Return (x, y) of the center of cell containing provided text 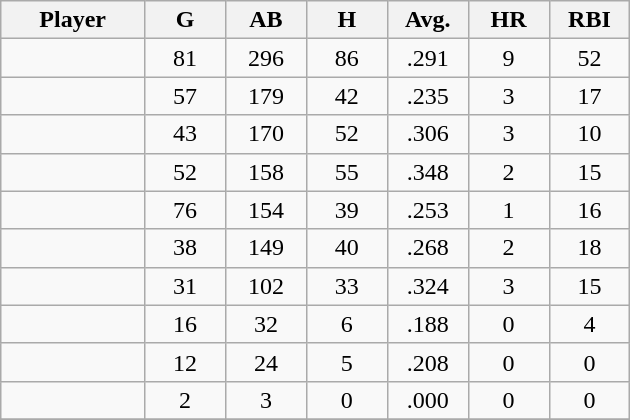
.253 (428, 210)
81 (186, 58)
24 (266, 362)
.235 (428, 96)
H (346, 20)
G (186, 20)
17 (590, 96)
.306 (428, 134)
6 (346, 324)
Avg. (428, 20)
.348 (428, 172)
154 (266, 210)
296 (266, 58)
HR (508, 20)
149 (266, 248)
18 (590, 248)
31 (186, 286)
1 (508, 210)
.208 (428, 362)
AB (266, 20)
55 (346, 172)
179 (266, 96)
86 (346, 58)
39 (346, 210)
.291 (428, 58)
57 (186, 96)
9 (508, 58)
158 (266, 172)
38 (186, 248)
32 (266, 324)
102 (266, 286)
40 (346, 248)
4 (590, 324)
Player (73, 20)
43 (186, 134)
.324 (428, 286)
12 (186, 362)
RBI (590, 20)
10 (590, 134)
76 (186, 210)
33 (346, 286)
.268 (428, 248)
5 (346, 362)
42 (346, 96)
170 (266, 134)
.000 (428, 400)
.188 (428, 324)
